For the text-containing cell, return its midpoint in (X, Y) coordinate format. 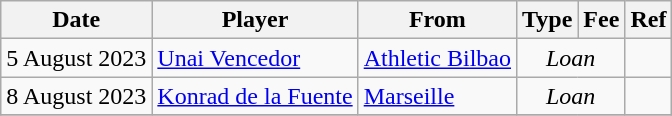
Konrad de la Fuente (255, 96)
Fee (602, 20)
Date (76, 20)
Unai Vencedor (255, 58)
Marseille (437, 96)
Type (548, 20)
Athletic Bilbao (437, 58)
8 August 2023 (76, 96)
Ref (648, 20)
5 August 2023 (76, 58)
Player (255, 20)
From (437, 20)
